Pinpoint the cell where the given text exists, returning its [X, Y] midpoint coordinate. 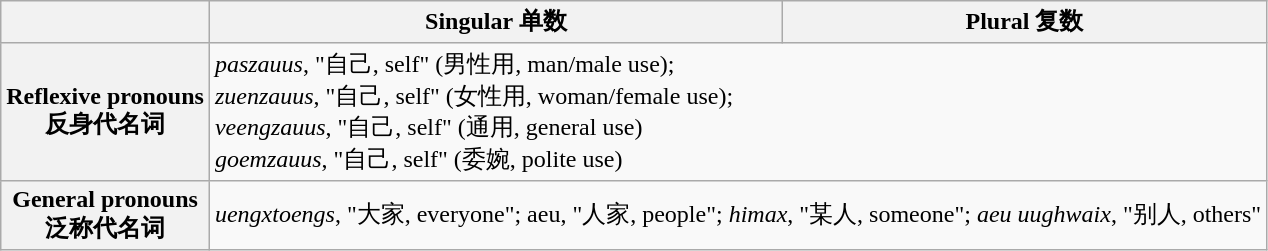
General pronouns泛称代名词 [106, 215]
Plural 复数 [1024, 22]
uengxtoengs, "大家, everyone"; aeu, "人家, people"; himax, "某人, someone"; aeu uughwaix, "别人, others" [738, 215]
Reflexive pronouns反身代名词 [106, 112]
Singular 单数 [496, 22]
